Scan for the cell matching the given text and deliver its [x, y] coordinate at center. 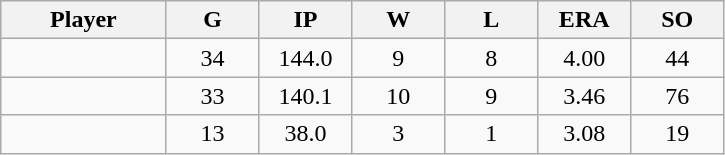
140.1 [306, 96]
3 [398, 134]
G [212, 20]
L [492, 20]
144.0 [306, 58]
19 [678, 134]
34 [212, 58]
33 [212, 96]
8 [492, 58]
IP [306, 20]
1 [492, 134]
4.00 [584, 58]
10 [398, 96]
38.0 [306, 134]
3.08 [584, 134]
13 [212, 134]
SO [678, 20]
76 [678, 96]
3.46 [584, 96]
Player [84, 20]
ERA [584, 20]
W [398, 20]
44 [678, 58]
